Return (x, y) of the center of cell containing provided text 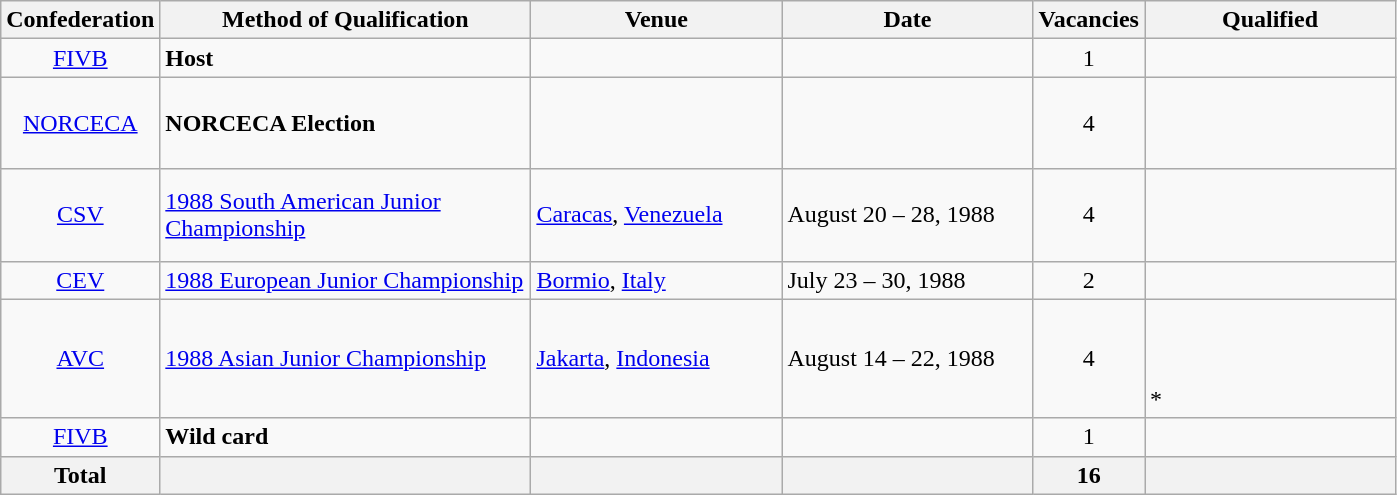
Bormio, Italy (656, 280)
Caracas, Venezuela (656, 215)
Host (346, 58)
CSV (80, 215)
Vacancies (1089, 20)
16 (1089, 475)
Confederation (80, 20)
July 23 – 30, 1988 (908, 280)
Date (908, 20)
AVC (80, 358)
Method of Qualification (346, 20)
August 20 – 28, 1988 (908, 215)
1988 Asian Junior Championship (346, 358)
August 14 – 22, 1988 (908, 358)
Venue (656, 20)
Wild card (346, 437)
NORCECA (80, 123)
Jakarta, Indonesia (656, 358)
Total (80, 475)
* (1270, 358)
1988 South American Junior Championship (346, 215)
NORCECA Election (346, 123)
2 (1089, 280)
Qualified (1270, 20)
1988 European Junior Championship (346, 280)
CEV (80, 280)
